Identify which cell holds the provided text, then report its [x, y] central coordinate. 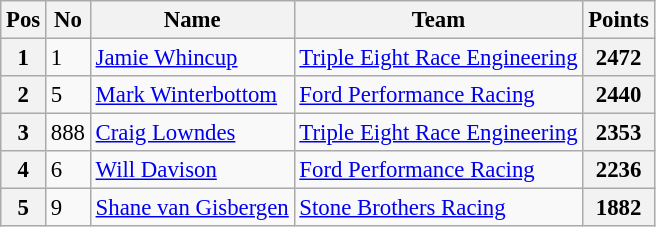
9 [68, 208]
6 [68, 170]
Team [438, 20]
4 [24, 170]
Shane van Gisbergen [192, 208]
No [68, 20]
2236 [618, 170]
1882 [618, 208]
Name [192, 20]
Will Davison [192, 170]
Jamie Whincup [192, 58]
888 [68, 133]
2 [24, 95]
Mark Winterbottom [192, 95]
2472 [618, 58]
Craig Lowndes [192, 133]
Stone Brothers Racing [438, 208]
Pos [24, 20]
Points [618, 20]
3 [24, 133]
2353 [618, 133]
2440 [618, 95]
